Detect which cell encompasses the target text, then output its [x, y] center coordinate. 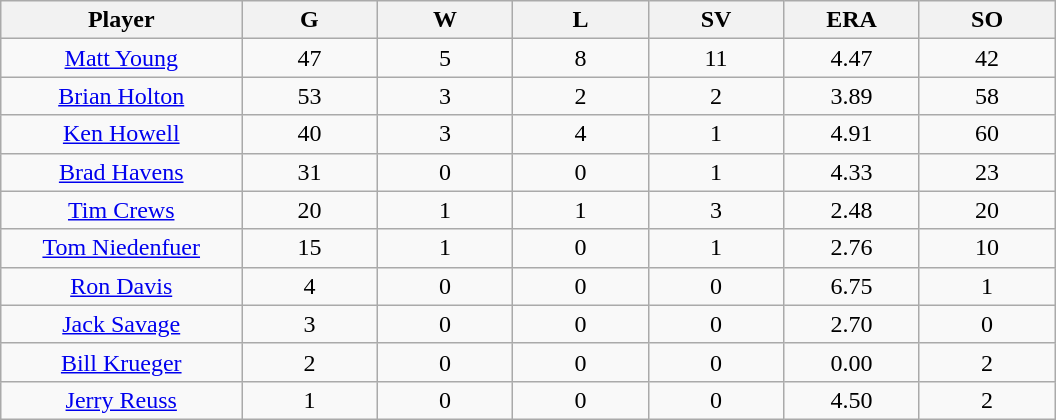
Brad Havens [122, 172]
4.50 [852, 400]
3.89 [852, 96]
Ron Davis [122, 286]
W [445, 20]
60 [987, 134]
5 [445, 58]
Jack Savage [122, 324]
Tom Niedenfuer [122, 248]
Jerry Reuss [122, 400]
G [310, 20]
42 [987, 58]
47 [310, 58]
15 [310, 248]
Ken Howell [122, 134]
23 [987, 172]
Tim Crews [122, 210]
11 [716, 58]
10 [987, 248]
Bill Krueger [122, 362]
4.33 [852, 172]
2.70 [852, 324]
40 [310, 134]
4.91 [852, 134]
8 [581, 58]
L [581, 20]
Matt Young [122, 58]
Player [122, 20]
2.76 [852, 248]
31 [310, 172]
SV [716, 20]
53 [310, 96]
4.47 [852, 58]
SO [987, 20]
2.48 [852, 210]
6.75 [852, 286]
58 [987, 96]
ERA [852, 20]
Brian Holton [122, 96]
0.00 [852, 362]
